Output the (X, Y) coordinate of the center of the cell containing the given text.  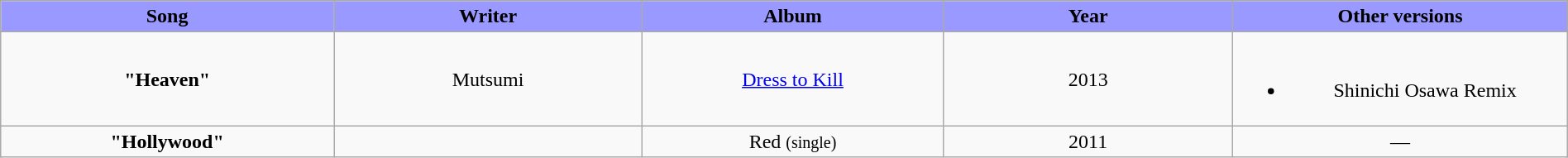
"Heaven" (167, 79)
"Hollywood" (167, 141)
Other versions (1400, 17)
2013 (1088, 79)
Mutsumi (488, 79)
Dress to Kill (793, 79)
Shinichi Osawa Remix (1400, 79)
Red (single) (793, 141)
— (1400, 141)
2011 (1088, 141)
Album (793, 17)
Song (167, 17)
Writer (488, 17)
Year (1088, 17)
